Search for the cell housing the specified text and yield its (X, Y) center coordinate. 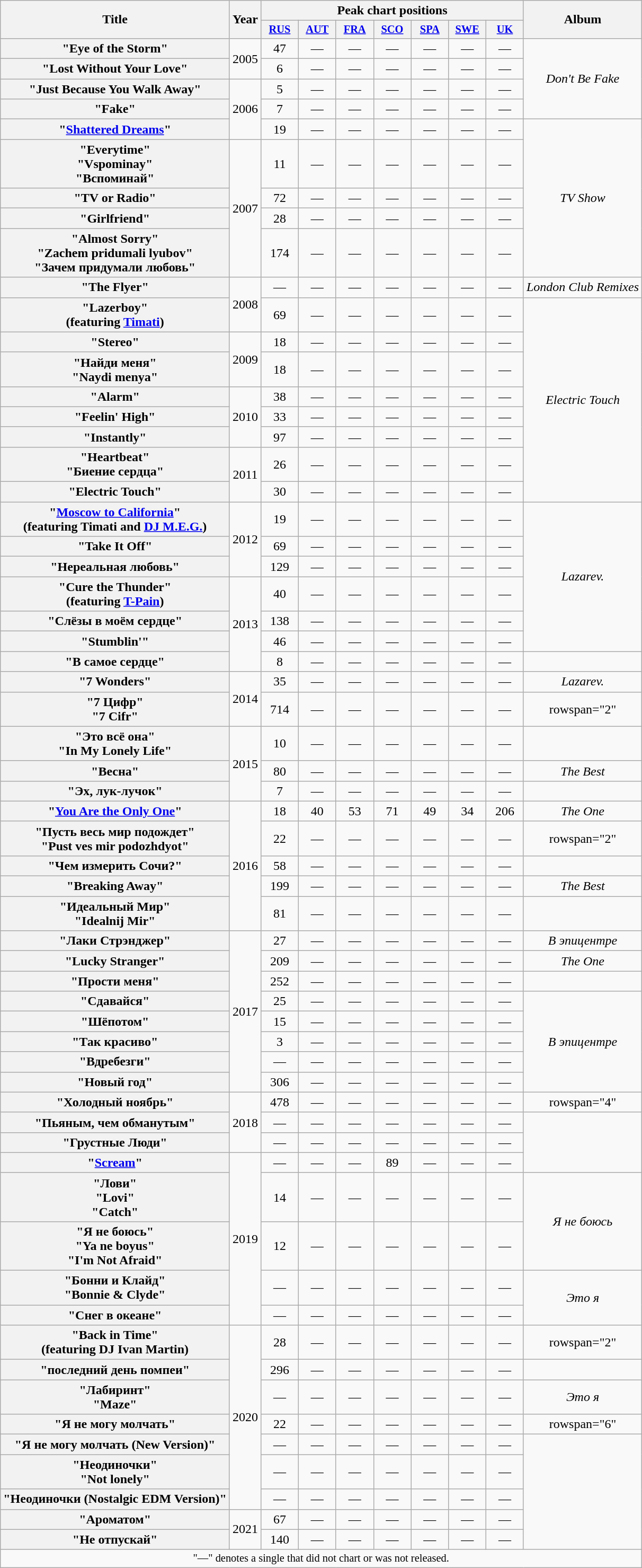
2012 (245, 540)
49 (430, 811)
2008 (245, 304)
25 (280, 1001)
"последний день помпеи" (115, 1370)
"Moscow to California"(featuring Timati and DJ M.E.G.) (115, 519)
714 (280, 709)
"Неодиночки""Not lonely" (115, 1472)
30 (280, 492)
306 (280, 1082)
35 (280, 682)
58 (280, 866)
2006 (245, 109)
"Пьяным, чем обманутым" (115, 1122)
"В самое сердце" (115, 662)
RUS (280, 30)
2011 (245, 474)
"Just Because You Walk Away" (115, 89)
"Сдавайся" (115, 1001)
"7 Цифр""7 Cifr" (115, 709)
Don't Be Fake (583, 78)
"Almost Sorry""Zachem pridumali lyubov""Зачем придумали любовь" (115, 253)
"Не отпускай" (115, 1539)
6 (280, 69)
UK (505, 30)
"Грустные Люди" (115, 1142)
"The Flyer" (115, 287)
199 (280, 886)
"Идеальный Мир""Idealnij Mir" (115, 914)
2007 (245, 208)
Title (115, 20)
"—" denotes a single that did not chart or was not released. (321, 1558)
89 (392, 1162)
138 (280, 621)
"Lazerboy"(featuring Timati) (115, 315)
"Я не могу молчать" (115, 1424)
"Scream" (115, 1162)
80 (280, 771)
"You Are the Only One" (115, 811)
2019 (245, 1238)
38 (280, 397)
"Бонни и Клайд""Bonnie & Clyde" (115, 1288)
2020 (245, 1417)
"Fake" (115, 109)
Year (245, 20)
"Шёпотом" (115, 1021)
"Girlfriend" (115, 218)
12 (280, 1246)
"Ароматом" (115, 1519)
rowspan="4" (583, 1102)
rowspan="6" (583, 1424)
Electric Touch (583, 400)
"Take It Off" (115, 547)
"Lost Without Your Love" (115, 69)
5 (280, 89)
"Electric Touch" (115, 492)
478 (280, 1102)
"Shattered Dreams" (115, 129)
"Нереальная любовь" (115, 567)
34 (467, 811)
10 (280, 743)
2015 (245, 763)
"Новый год" (115, 1082)
"Stumblin'" (115, 641)
206 (505, 811)
2018 (245, 1122)
53 (355, 811)
Album (583, 20)
2009 (245, 359)
2010 (245, 417)
SWE (467, 30)
"Breaking Away" (115, 886)
71 (392, 811)
46 (280, 641)
2013 (245, 624)
"Это всё она""In My Lonely Life" (115, 743)
"Слёзы в моём сердце" (115, 621)
"Пусть весь мир подождет""Pust ves mir podozhdyot" (115, 839)
"Heartbeat""Биение сердца" (115, 464)
"Eye of the Storm" (115, 48)
"Прости меня" (115, 981)
3 (280, 1042)
"Неодиночки (Nostalgic EDM Version)" (115, 1499)
67 (280, 1519)
72 (280, 198)
2014 (245, 699)
"Вдребезги" (115, 1062)
14 (280, 1197)
FRA (355, 30)
296 (280, 1370)
SCO (392, 30)
"Feelin' High" (115, 417)
81 (280, 914)
Peak chart positions (393, 11)
140 (280, 1539)
129 (280, 567)
"TV or Radio" (115, 198)
15 (280, 1021)
209 (280, 961)
"Весна" (115, 771)
"Everytime""Vspominay""Вспоминай" (115, 164)
97 (280, 437)
"Я не могу молчать (New Version)" (115, 1444)
2005 (245, 58)
8 (280, 662)
"Холодный ноябрь" (115, 1102)
"Cure the Thunder"(featuring T-Pain) (115, 594)
174 (280, 253)
26 (280, 464)
47 (280, 48)
AUT (317, 30)
"Back in Time"(featuring DJ Ivan Martin) (115, 1342)
"Instantly" (115, 437)
London Club Remixes (583, 287)
"Я не боюсь""Ya ne boyus""I'm Not Afraid" (115, 1246)
TV Show (583, 198)
"Alarm" (115, 397)
2021 (245, 1529)
2017 (245, 1011)
"Stereo" (115, 342)
"Снег в океане" (115, 1315)
"7 Wonders" (115, 682)
"Так красиво" (115, 1042)
252 (280, 981)
11 (280, 164)
Я не боюсь (583, 1221)
"Найди меня""Naydi menya" (115, 369)
"Лаки Стрэнджер" (115, 941)
27 (280, 941)
SPA (430, 30)
"Лабиринт""Maze" (115, 1397)
2016 (245, 866)
"Лови""Lovi""Catch" (115, 1197)
"Lucky Stranger" (115, 961)
33 (280, 417)
"Эх, лук-лучок" (115, 791)
"Чем измерить Сочи?" (115, 866)
